Locate the cell with the specified text and output its (x, y) center coordinate. 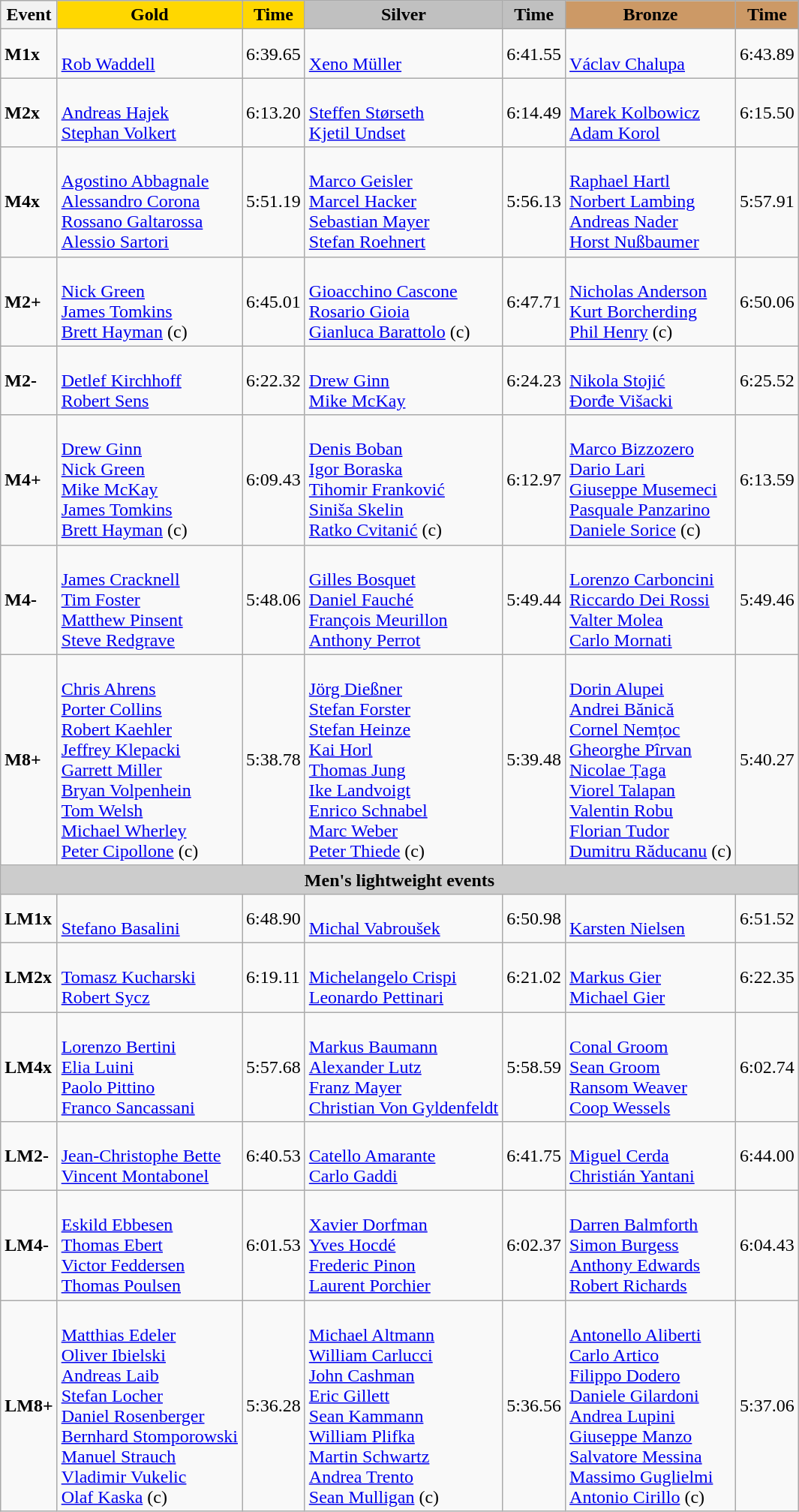
Raphael Hartl Norbert Lambing Andreas Nader Horst Nußbaumer (651, 202)
6:25.52 (767, 380)
Men's lightweight events (400, 879)
LM1x (29, 918)
Agostino Abbagnale Alessandro Corona Rossano Galtarossa Alessio Sartori (149, 202)
Nikola Stojić Đorđe Višacki (651, 380)
Michal Vabroušek (404, 918)
Xeno Müller (404, 54)
Miguel Cerda Christián Yantani (651, 1156)
Xavier Dorfman Yves Hocdé Frederic Pinon Laurent Porchier (404, 1246)
Nicholas Anderson Kurt Borcherding Phil Henry (c) (651, 302)
5:36.28 (274, 1406)
Drew Ginn Mike McKay (404, 380)
LM2x (29, 977)
Michael Altmann William Carlucci John Cashman Eric Gillett Sean Kammann William Plifka Martin Schwartz Andrea Trento Sean Mulligan (c) (404, 1406)
M4- (29, 600)
6:43.89 (767, 54)
5:49.46 (767, 600)
Markus Baumann Alexander Lutz Franz Mayer Christian Von Gyldenfeldt (404, 1066)
Jörg Dießner Stefan Forster Stefan Heinze Kai Horl Thomas Jung Ike Landvoigt Enrico Schnabel Marc Weber Peter Thiede (c) (404, 759)
6:39.65 (274, 54)
5:57.91 (767, 202)
Lorenzo Carboncini Riccardo Dei Rossi Valter Molea Carlo Mornati (651, 600)
6:13.59 (767, 480)
Jean-Christophe Bette Vincent Montabonel (149, 1156)
LM4- (29, 1246)
M8+ (29, 759)
Andreas Hajek Stephan Volkert (149, 113)
Matthias Edeler Oliver Ibielski Andreas Laib Stefan Locher Daniel Rosenberger Bernhard Stomporowski Manuel Strauch Vladimir Vukelic Olaf Kaska (c) (149, 1406)
Eskild Ebbesen Thomas Ebert Victor Feddersen Thomas Poulsen (149, 1246)
6:41.75 (534, 1156)
5:36.56 (534, 1406)
5:49.44 (534, 600)
6:13.20 (274, 113)
M2x (29, 113)
6:21.02 (534, 977)
Dorin Alupei Andrei Bănică Cornel Nemțoc Gheorghe Pîrvan Nicolae Țaga Viorel Talapan Valentin Robu Florian Tudor Dumitru Răducanu (c) (651, 759)
Karsten Nielsen (651, 918)
6:04.43 (767, 1246)
Event (29, 15)
6:40.53 (274, 1156)
6:14.49 (534, 113)
Lorenzo Bertini Elia Luini Paolo Pittino Franco Sancassani (149, 1066)
Chris Ahrens Porter Collins Robert Kaehler Jeffrey Klepacki Garrett Miller Bryan Volpenhein Tom Welsh Michael Wherley Peter Cipollone (c) (149, 759)
M2- (29, 380)
Conal Groom Sean Groom Ransom Weaver Coop Wessels (651, 1066)
Nick Green James Tomkins Brett Hayman (c) (149, 302)
6:19.11 (274, 977)
6:50.06 (767, 302)
Marek Kolbowicz Adam Korol (651, 113)
Stefano Basalini (149, 918)
LM4x (29, 1066)
Drew Ginn Nick Green Mike McKay James Tomkins Brett Hayman (c) (149, 480)
6:01.53 (274, 1246)
6:41.55 (534, 54)
Bronze (651, 15)
6:24.23 (534, 380)
6:45.01 (274, 302)
5:57.68 (274, 1066)
Gilles Bosquet Daniel Fauché François Meurillon Anthony Perrot (404, 600)
5:40.27 (767, 759)
6:02.74 (767, 1066)
6:22.35 (767, 977)
6:47.71 (534, 302)
Marco Bizzozero Dario Lari Giuseppe Musemeci Pasquale Panzarino Daniele Sorice (c) (651, 480)
5:51.19 (274, 202)
Václav Chalupa (651, 54)
LM8+ (29, 1406)
Antonello Aliberti Carlo Artico Filippo Dodero Daniele Gilardoni Andrea Lupini Giuseppe Manzo Salvatore Messina Massimo Guglielmi Antonio Cirillo (c) (651, 1406)
Gold (149, 15)
5:56.13 (534, 202)
Michelangelo Crispi Leonardo Pettinari (404, 977)
M2+ (29, 302)
6:09.43 (274, 480)
6:22.32 (274, 380)
Markus Gier Michael Gier (651, 977)
Denis Boban Igor Boraska Tihomir Franković Siniša Skelin Ratko Cvitanić (c) (404, 480)
Tomasz Kucharski Robert Sycz (149, 977)
M4+ (29, 480)
6:02.37 (534, 1246)
M1x (29, 54)
Silver (404, 15)
5:58.59 (534, 1066)
Gioacchino Cascone Rosario Gioia Gianluca Barattolo (c) (404, 302)
LM2- (29, 1156)
6:51.52 (767, 918)
6:12.97 (534, 480)
6:48.90 (274, 918)
5:48.06 (274, 600)
Steffen Størseth Kjetil Undset (404, 113)
M4x (29, 202)
5:39.48 (534, 759)
5:37.06 (767, 1406)
6:15.50 (767, 113)
Darren Balmforth Simon Burgess Anthony Edwards Robert Richards (651, 1246)
Detlef Kirchhoff Robert Sens (149, 380)
Rob Waddell (149, 54)
6:50.98 (534, 918)
5:38.78 (274, 759)
Catello Amarante Carlo Gaddi (404, 1156)
6:44.00 (767, 1156)
Marco Geisler Marcel Hacker Sebastian Mayer Stefan Roehnert (404, 202)
James Cracknell Tim Foster Matthew Pinsent Steve Redgrave (149, 600)
